Determine the (x, y) coordinate at the center of the cell enclosing the given text.  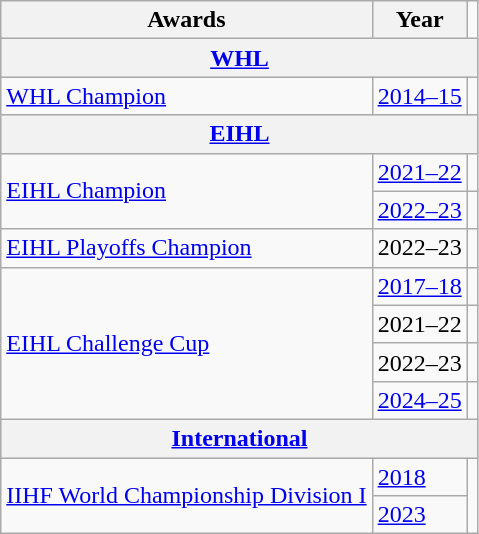
EIHL Playoffs Champion (186, 248)
EIHL (240, 134)
2018 (420, 477)
International (240, 438)
Year (420, 20)
WHL Champion (186, 96)
Awards (186, 20)
2023 (420, 515)
2014–15 (420, 96)
WHL (240, 58)
2017–18 (420, 286)
EIHL Challenge Cup (186, 343)
IIHF World Championship Division I (186, 496)
EIHL Champion (186, 191)
2024–25 (420, 400)
